Scan for the cell matching the given text and deliver its [X, Y] coordinate at center. 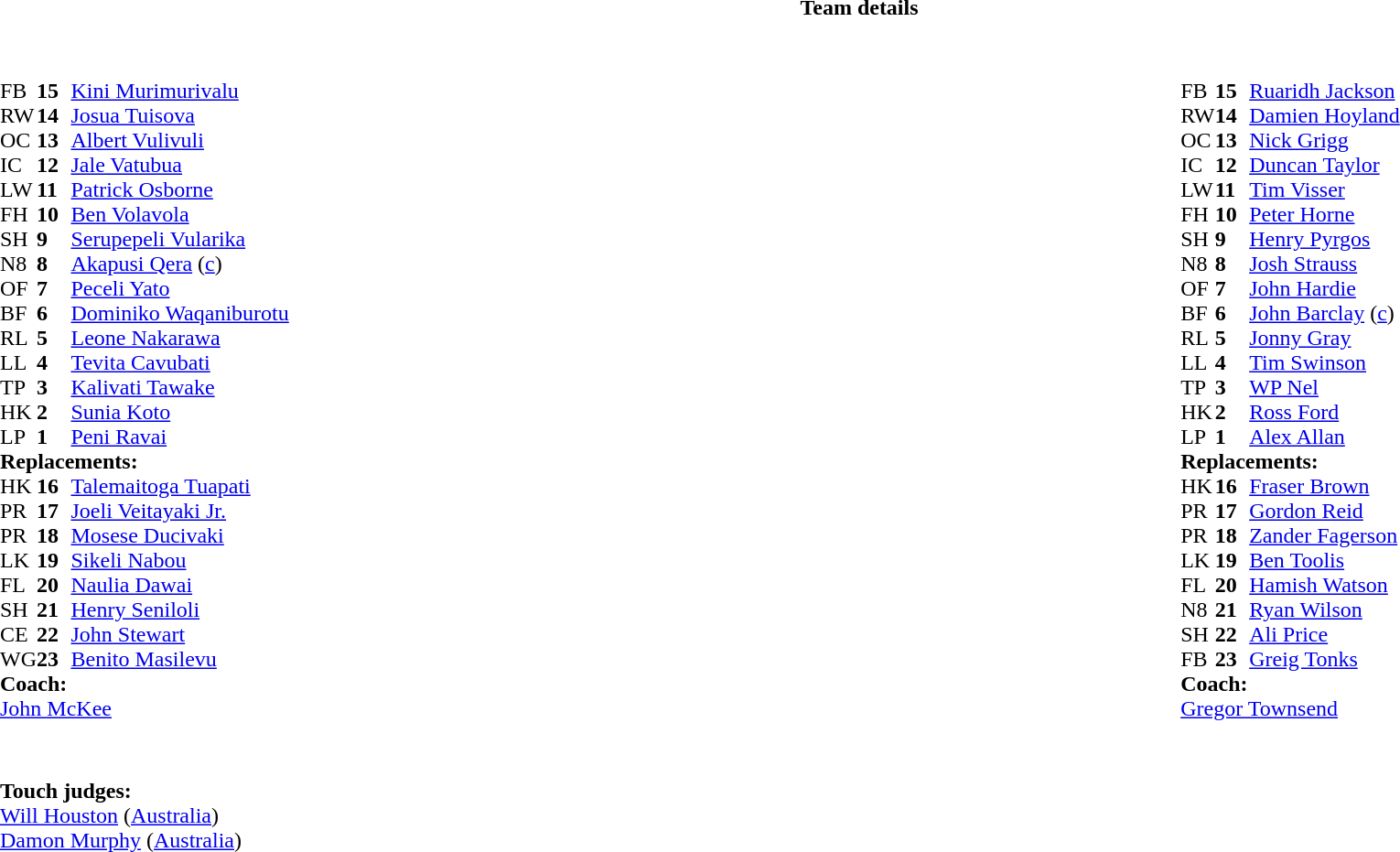
Leone Nakarawa [179, 339]
Fraser Brown [1325, 487]
WG [18, 659]
Tim Swinson [1325, 362]
Ryan Wilson [1325, 609]
John Hardie [1325, 289]
WP Nel [1325, 388]
Sunia Koto [179, 412]
Peter Horne [1325, 214]
Serupepeli Vularika [179, 240]
Talemaitoga Tuapati [179, 487]
John Barclay (c) [1325, 313]
Hamish Watson [1325, 586]
Henry Pyrgos [1325, 240]
Nick Grigg [1325, 141]
Patrick Osborne [179, 190]
Ben Volavola [179, 214]
CE [18, 635]
Peceli Yato [179, 289]
Zander Fagerson [1325, 536]
John McKee [145, 708]
Kalivati Tawake [179, 388]
Duncan Taylor [1325, 165]
Kini Murimurivalu [179, 92]
Peni Ravai [179, 437]
Dominiko Waqaniburotu [179, 313]
Tim Visser [1325, 190]
Tevita Cavubati [179, 362]
Jale Vatubua [179, 165]
Josh Strauss [1325, 264]
Albert Vulivuli [179, 141]
Ross Ford [1325, 412]
Joeli Veitayaki Jr. [179, 511]
Mosese Ducivaki [179, 536]
Damien Hoyland [1325, 115]
Ruaridh Jackson [1325, 92]
Ali Price [1325, 635]
Benito Masilevu [179, 659]
Alex Allan [1325, 437]
Jonny Gray [1325, 339]
Ben Toolis [1325, 560]
Henry Seniloli [179, 609]
Naulia Dawai [179, 586]
Josua Tuisova [179, 115]
Gordon Reid [1325, 511]
Greig Tonks [1325, 659]
Akapusi Qera (c) [179, 264]
John Stewart [179, 635]
Gregor Townsend [1290, 708]
Sikeli Nabou [179, 560]
